Extract the (X, Y) coordinate from the center of the cell holding the provided text.  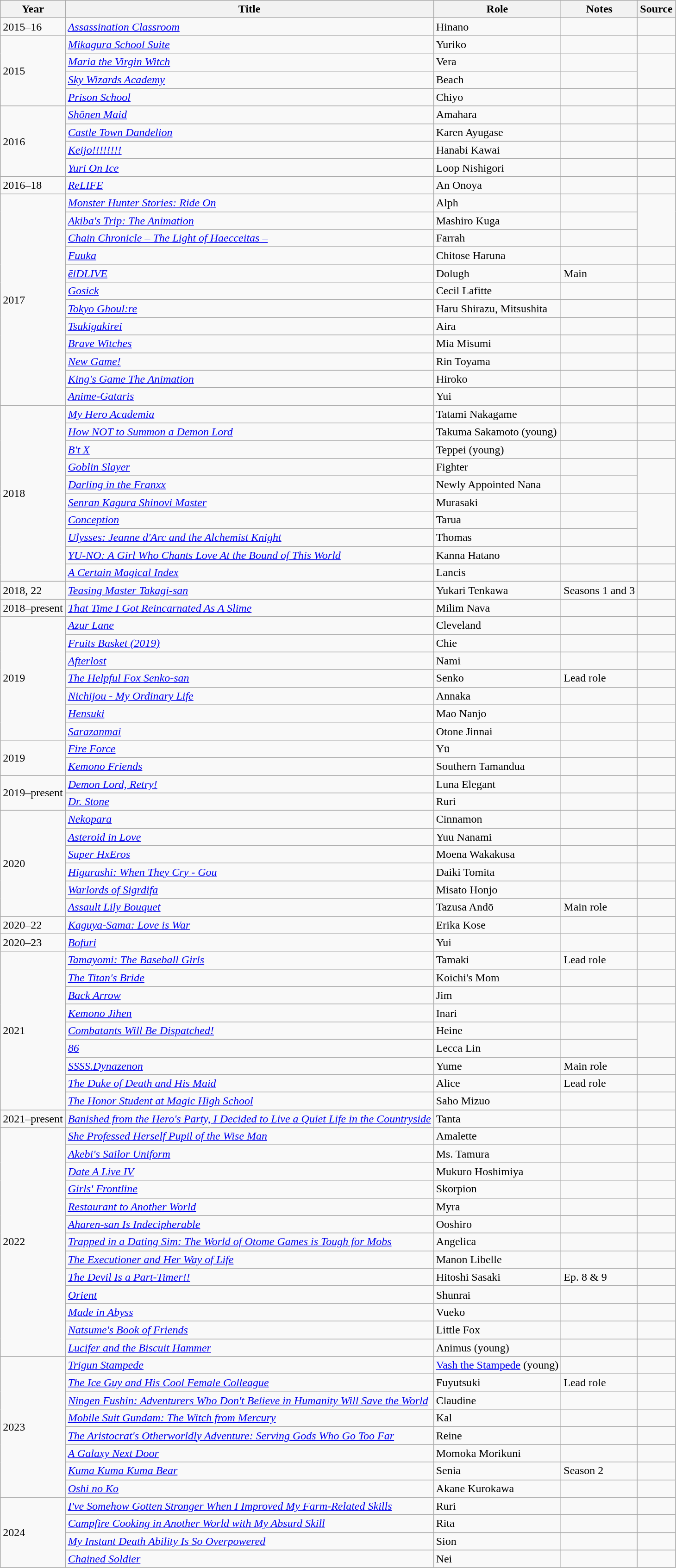
Afterlost (249, 661)
Mobile Suit Gundam: The Witch from Mercury (249, 1418)
Claudine (497, 1401)
Kaguya-Sama: Love is War (249, 925)
Inari (497, 1013)
Cinnamon (497, 819)
Akiba's Trip: The Animation (249, 221)
Chie (497, 643)
Fruits Basket (2019) (249, 643)
The Helpful Fox Senko-san (249, 678)
Made in Abyss (249, 1312)
Hiroko (497, 379)
Tarua (497, 520)
An Onoya (497, 185)
Misato Honjo (497, 890)
Yukari Tenkawa (497, 590)
Maria the Virgin Witch (249, 62)
Fuyutsuki (497, 1383)
Erika Kose (497, 925)
2019–present (33, 793)
Moena Wakakusa (497, 855)
Senia (497, 1471)
Nei (497, 1559)
B't X (249, 449)
Sarazanmai (249, 731)
Animus (young) (497, 1348)
Goblin Slayer (249, 467)
Chained Soldier (249, 1559)
Girls' Frontline (249, 1189)
Asteroid in Love (249, 837)
Prison School (249, 97)
Keijo!!!!!!!! (249, 150)
Aharen-san Is Indecipherable (249, 1224)
Hitoshi Sasaki (497, 1277)
Nekopara (249, 819)
2015–16 (33, 27)
The Ice Guy and His Cool Female Colleague (249, 1383)
How NOT to Summon a Demon Lord (249, 432)
Mia Misumi (497, 344)
YU-NO: A Girl Who Chants Love At the Bound of This World (249, 555)
Assault Lily Bouquet (249, 907)
ēlDLIVE (249, 273)
Vueko (497, 1312)
Kal (497, 1418)
My Hero Academia (249, 414)
Manon Libelle (497, 1259)
Southern Tamandua (497, 766)
Yuri On Ice (249, 167)
Kemono Jihen (249, 1013)
Ms. Tamura (497, 1154)
Reine (497, 1436)
Nichijou - My Ordinary Life (249, 696)
Karen Ayugase (497, 132)
Tatami Nakagame (497, 414)
2020–22 (33, 925)
The Devil Is a Part-Timer!! (249, 1277)
2016–18 (33, 185)
Alice (497, 1084)
The Duke of Death and His Maid (249, 1084)
Banished from the Hero's Party, I Decided to Live a Quiet Life in the Countryside (249, 1119)
Saho Mizuo (497, 1101)
Tanta (497, 1119)
Date A Live IV (249, 1171)
2018 (33, 493)
Angelica (497, 1242)
That Time I Got Reincarnated As A Slime (249, 608)
Ningen Fushin: Adventurers Who Don't Believe in Humanity Will Save the World (249, 1401)
Cecil Lafitte (497, 291)
Teppei (young) (497, 449)
Role (497, 9)
Koichi's Mom (497, 978)
Akebi's Sailor Uniform (249, 1154)
86 (249, 1048)
Jim (497, 995)
Chitose Haruna (497, 256)
Assassination Classroom (249, 27)
Lecca Lin (497, 1048)
Yuu Nanami (497, 837)
2023 (33, 1427)
Thomas (497, 538)
Otone Jinnai (497, 731)
Aira (497, 326)
Orient (249, 1295)
Vera (497, 62)
Amahara (497, 115)
Loop Nishigori (497, 167)
Annaka (497, 696)
2021–present (33, 1119)
Tamaki (497, 960)
Skorpion (497, 1189)
Year (33, 9)
My Instant Death Ability Is So Overpowered (249, 1541)
Brave Witches (249, 344)
Ooshiro (497, 1224)
2024 (33, 1532)
Hensuki (249, 713)
Akane Kurokawa (497, 1488)
Monster Hunter Stories: Ride On (249, 203)
A Galaxy Next Door (249, 1453)
Yū (497, 749)
Seasons 1 and 3 (599, 590)
Season 2 (599, 1471)
Castle Town Dandelion (249, 132)
Sion (497, 1541)
Darling in the Franxx (249, 484)
Newly Appointed Nana (497, 484)
Tsukigakirei (249, 326)
Natsume's Book of Friends (249, 1330)
Higurashi: When They Cry - Gou (249, 872)
Luna Elegant (497, 784)
Alph (497, 203)
Nami (497, 661)
Hinano (497, 27)
Beach (497, 80)
Myra (497, 1207)
Lucifer and the Biscuit Hammer (249, 1348)
Title (249, 9)
Notes (599, 9)
Murasaki (497, 502)
Shōnen Maid (249, 115)
2020 (33, 863)
Daiki Tomita (497, 872)
A Certain Magical Index (249, 573)
Haru Shirazu, Mitsushita (497, 309)
Mao Nanjo (497, 713)
Little Fox (497, 1330)
Cleveland (497, 626)
The Honor Student at Magic High School (249, 1101)
Chiyo (497, 97)
Trigun Stampede (249, 1365)
Anime-Gataris (249, 397)
Mikagura School Suite (249, 44)
Kuma Kuma Kuma Bear (249, 1471)
Source (657, 9)
2022 (33, 1242)
Fire Force (249, 749)
Oshi no Ko (249, 1488)
I've Somehow Gotten Stronger When I Improved My Farm-Related Skills (249, 1506)
Chain Chronicle – The Light of Haecceitas – (249, 238)
Milim Nava (497, 608)
Rita (497, 1524)
Momoka Morikuni (497, 1453)
Amalette (497, 1136)
King's Game The Animation (249, 379)
Tokyo Ghoul:re (249, 309)
The Executioner and Her Way of Life (249, 1259)
Mashiro Kuga (497, 221)
Kanna Hatano (497, 555)
ReLIFE (249, 185)
Sky Wizards Academy (249, 80)
Vash the Stampede (young) (497, 1365)
2017 (33, 300)
Fuuka (249, 256)
Yuriko (497, 44)
New Game! (249, 361)
Ulysses: Jeanne d'Arc and the Alchemist Knight (249, 538)
Dr. Stone (249, 802)
The Titan's Bride (249, 978)
Mukuro Hoshimiya (497, 1171)
Conception (249, 520)
Tazusa Andō (497, 907)
Bofuri (249, 942)
Warlords of Sigrdifa (249, 890)
Campfire Cooking in Another World with My Absurd Skill (249, 1524)
Yume (497, 1066)
Ep. 8 & 9 (599, 1277)
Trapped in a Dating Sim: The World of Otome Games is Tough for Mobs (249, 1242)
Kemono Friends (249, 766)
Main (599, 273)
Teasing Master Takagi-san (249, 590)
2021 (33, 1031)
Shunrai (497, 1295)
She Professed Herself Pupil of the Wise Man (249, 1136)
2016 (33, 141)
The Aristocrat's Otherworldly Adventure: Serving Gods Who Go Too Far (249, 1436)
Hanabi Kawai (497, 150)
2020–23 (33, 942)
Demon Lord, Retry! (249, 784)
Rin Toyama (497, 361)
Azur Lane (249, 626)
2018, 22 (33, 590)
2018–present (33, 608)
Back Arrow (249, 995)
Senran Kagura Shinovi Master (249, 502)
Farrah (497, 238)
Tamayomi: The Baseball Girls (249, 960)
2015 (33, 71)
Restaurant to Another World (249, 1207)
Combatants Will Be Dispatched! (249, 1030)
SSSS.Dynazenon (249, 1066)
Lancis (497, 573)
Heine (497, 1030)
Dolugh (497, 273)
Takuma Sakamoto (young) (497, 432)
Fighter (497, 467)
Super HxEros (249, 855)
Gosick (249, 291)
Senko (497, 678)
